Locate the cell with the specified text and output its [x, y] center coordinate. 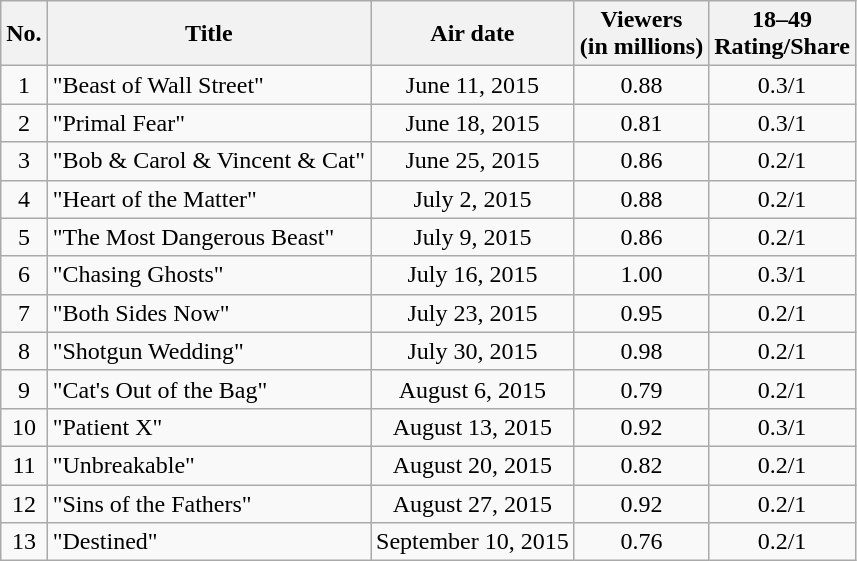
August 6, 2015 [473, 389]
"Unbreakable" [208, 465]
September 10, 2015 [473, 542]
3 [24, 161]
7 [24, 313]
0.81 [641, 123]
August 20, 2015 [473, 465]
"Bob & Carol & Vincent & Cat" [208, 161]
9 [24, 389]
July 30, 2015 [473, 351]
"Beast of Wall Street" [208, 85]
"Destined" [208, 542]
0.98 [641, 351]
10 [24, 427]
"Chasing Ghosts" [208, 275]
0.82 [641, 465]
"Cat's Out of the Bag" [208, 389]
"Both Sides Now" [208, 313]
July 16, 2015 [473, 275]
August 13, 2015 [473, 427]
1.00 [641, 275]
"Patient X" [208, 427]
Title [208, 34]
July 9, 2015 [473, 237]
August 27, 2015 [473, 503]
"Shotgun Wedding" [208, 351]
June 18, 2015 [473, 123]
6 [24, 275]
13 [24, 542]
11 [24, 465]
"Heart of the Matter" [208, 199]
0.95 [641, 313]
"Primal Fear" [208, 123]
2 [24, 123]
8 [24, 351]
18–49Rating/Share [782, 34]
4 [24, 199]
1 [24, 85]
July 23, 2015 [473, 313]
"Sins of the Fathers" [208, 503]
12 [24, 503]
"The Most Dangerous Beast" [208, 237]
June 25, 2015 [473, 161]
0.76 [641, 542]
5 [24, 237]
July 2, 2015 [473, 199]
Air date [473, 34]
No. [24, 34]
0.79 [641, 389]
Viewers(in millions) [641, 34]
June 11, 2015 [473, 85]
